Detect which cell encompasses the target text, then output its (x, y) center coordinate. 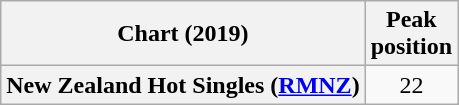
Peakposition (411, 34)
Chart (2019) (183, 34)
22 (411, 85)
New Zealand Hot Singles (RMNZ) (183, 85)
